Detect which cell encompasses the target text, then output its (x, y) center coordinate. 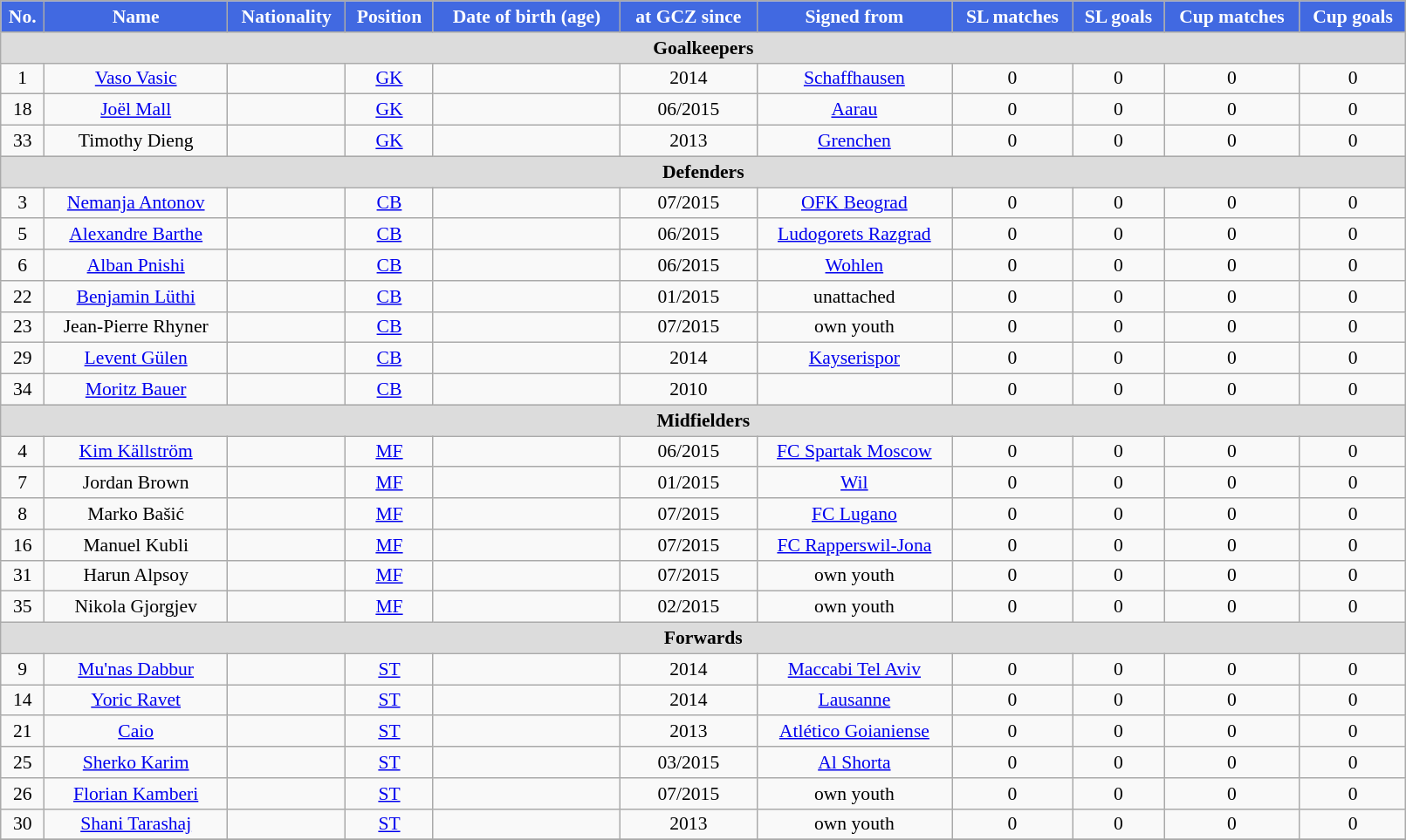
35 (23, 607)
3 (23, 203)
Schaffhausen (854, 79)
Goalkeepers (703, 48)
Kim Källström (136, 452)
Harun Alpsoy (136, 576)
Wohlen (854, 265)
Shani Tarashaj (136, 824)
23 (23, 327)
Levent Gülen (136, 359)
Nemanja Antonov (136, 203)
Vaso Vasic (136, 79)
FC Lugano (854, 514)
Al Shorta (854, 762)
33 (23, 141)
FC Spartak Moscow (854, 452)
26 (23, 794)
7 (23, 483)
Sherko Karim (136, 762)
31 (23, 576)
16 (23, 545)
Midfielders (703, 420)
unattached (854, 297)
Florian Kamberi (136, 794)
FC Rapperswil-Jona (854, 545)
Caio (136, 732)
Benjamin Lüthi (136, 297)
9 (23, 669)
OFK Beograd (854, 203)
Yoric Ravet (136, 700)
Cup goals (1353, 17)
Grenchen (854, 141)
21 (23, 732)
29 (23, 359)
Moritz Bauer (136, 390)
Maccabi Tel Aviv (854, 669)
8 (23, 514)
18 (23, 110)
34 (23, 390)
Defenders (703, 172)
Alban Pnishi (136, 265)
at GCZ since (689, 17)
2010 (689, 390)
30 (23, 824)
Joël Mall (136, 110)
02/2015 (689, 607)
Cup matches (1232, 17)
Jean-Pierre Rhyner (136, 327)
Date of birth (age) (526, 17)
Alexandre Barthe (136, 235)
22 (23, 297)
Jordan Brown (136, 483)
4 (23, 452)
1 (23, 79)
Aarau (854, 110)
Mu'nas Dabbur (136, 669)
Ludogorets Razgrad (854, 235)
Nikola Gjorgjev (136, 607)
03/2015 (689, 762)
Manuel Kubli (136, 545)
6 (23, 265)
Marko Bašić (136, 514)
Nationality (286, 17)
Atlético Goianiense (854, 732)
25 (23, 762)
SL matches (1012, 17)
14 (23, 700)
Name (136, 17)
Timothy Dieng (136, 141)
Kayserispor (854, 359)
No. (23, 17)
SL goals (1118, 17)
Wil (854, 483)
Position (389, 17)
Lausanne (854, 700)
Forwards (703, 639)
5 (23, 235)
Signed from (854, 17)
